Return (X, Y) of the center of cell containing provided text 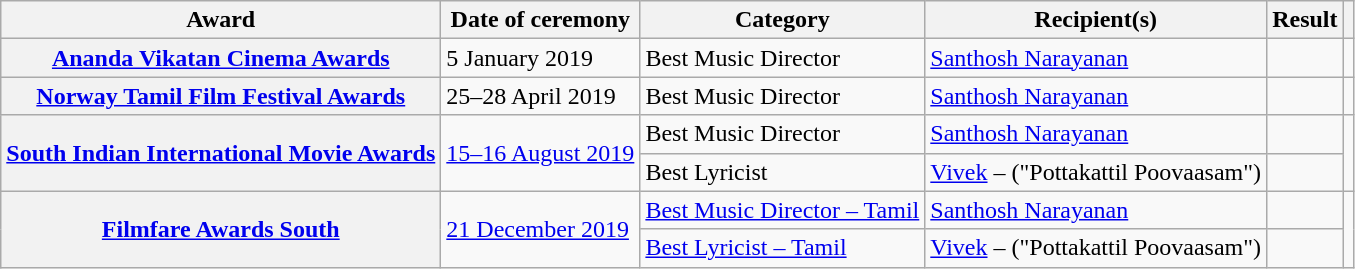
Category (782, 20)
Award (221, 20)
South Indian International Movie Awards (221, 153)
Recipient(s) (1096, 20)
21 December 2019 (540, 229)
Best Music Director – Tamil (782, 210)
Result (1305, 20)
25–28 April 2019 (540, 96)
Best Lyricist (782, 172)
Best Lyricist – Tamil (782, 248)
Date of ceremony (540, 20)
15–16 August 2019 (540, 153)
Filmfare Awards South (221, 229)
Norway Tamil Film Festival Awards (221, 96)
5 January 2019 (540, 58)
Ananda Vikatan Cinema Awards (221, 58)
